From the cell containing the given text, extract its center point as [x, y] coordinate. 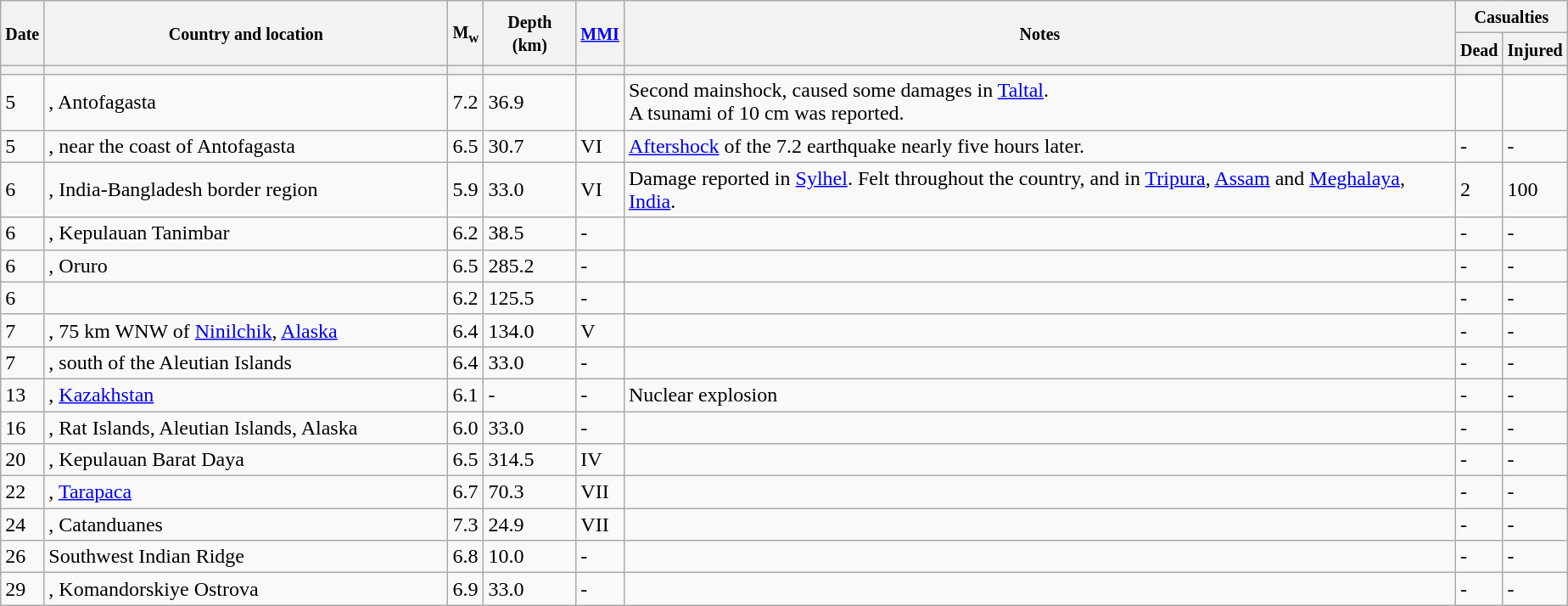
, near the coast of Antofagasta [246, 146]
36.9 [529, 102]
6.9 [466, 589]
, Rat Islands, Aleutian Islands, Alaska [246, 427]
6.1 [466, 395]
2 [1479, 190]
, Catanduanes [246, 525]
30.7 [529, 146]
IV [601, 460]
285.2 [529, 266]
7.3 [466, 525]
100 [1535, 190]
Country and location [246, 33]
, south of the Aleutian Islands [246, 362]
Mw [466, 33]
6.8 [466, 557]
125.5 [529, 298]
Casualties [1511, 17]
Date [22, 33]
29 [22, 589]
, Kazakhstan [246, 395]
5.9 [466, 190]
, Kepulauan Barat Daya [246, 460]
16 [22, 427]
22 [22, 492]
MMI [601, 33]
6.7 [466, 492]
314.5 [529, 460]
Aftershock of the 7.2 earthquake nearly five hours later. [1039, 146]
Nuclear explosion [1039, 395]
, 75 km WNW of Ninilchik, Alaska [246, 330]
38.5 [529, 233]
134.0 [529, 330]
, Oruro [246, 266]
Dead [1479, 49]
Injured [1535, 49]
Depth (km) [529, 33]
26 [22, 557]
, Kepulauan Tanimbar [246, 233]
, Antofagasta [246, 102]
, Komandorskiye Ostrova [246, 589]
Second mainshock, caused some damages in Taltal.A tsunami of 10 cm was reported. [1039, 102]
6.0 [466, 427]
, India-Bangladesh border region [246, 190]
7.2 [466, 102]
Damage reported in Sylhel. Felt throughout the country, and in Tripura, Assam and Meghalaya, India. [1039, 190]
Southwest Indian Ridge [246, 557]
24.9 [529, 525]
, Tarapaca [246, 492]
24 [22, 525]
V [601, 330]
13 [22, 395]
20 [22, 460]
70.3 [529, 492]
10.0 [529, 557]
Notes [1039, 33]
